Output the (X, Y) coordinate of the center of the cell containing the given text.  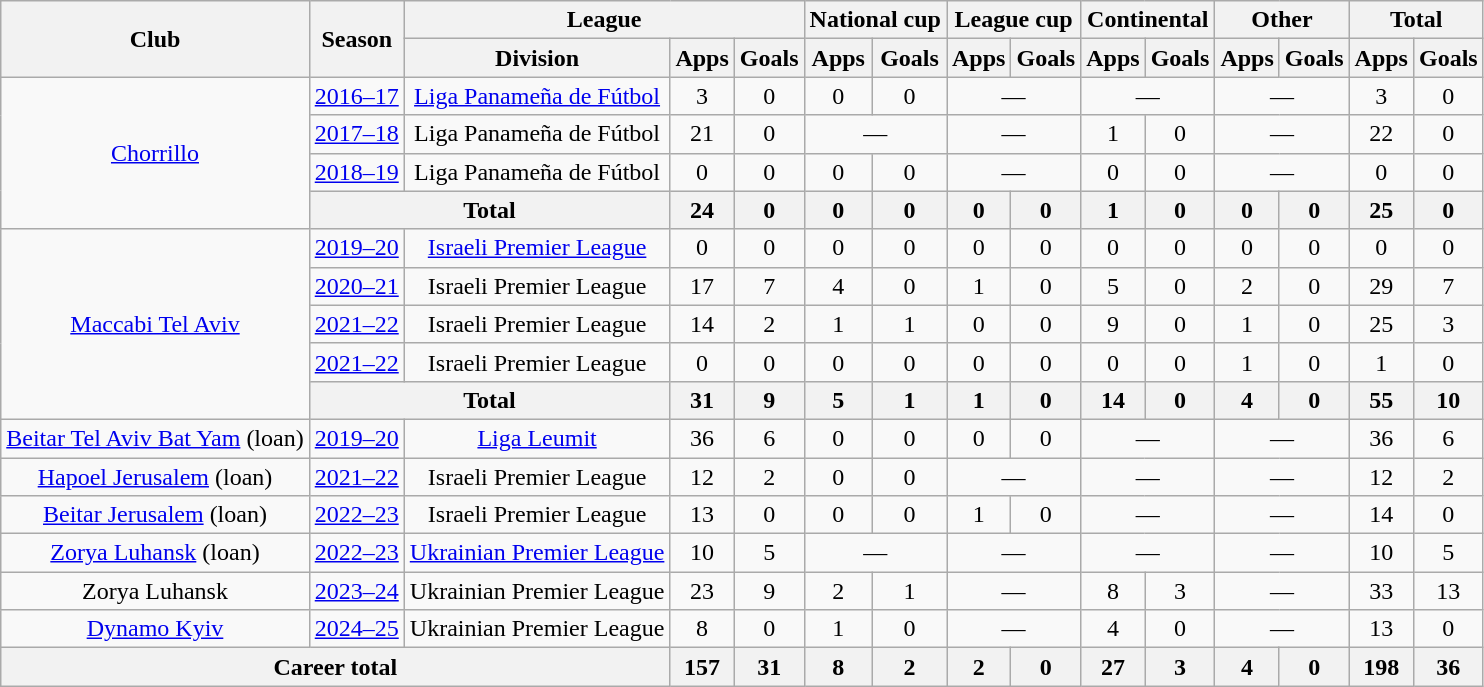
29 (1381, 286)
Club (155, 39)
League (604, 20)
27 (1113, 667)
23 (702, 591)
22 (1381, 134)
21 (702, 134)
Maccabi Tel Aviv (155, 324)
17 (702, 286)
33 (1381, 591)
55 (1381, 400)
Division (537, 58)
2020–21 (356, 286)
Zorya Luhansk (loan) (155, 553)
2016–17 (356, 96)
Chorrillo (155, 153)
League cup (1013, 20)
Other (1282, 20)
2018–19 (356, 172)
Beitar Tel Aviv Bat Yam (loan) (155, 438)
198 (1381, 667)
Zorya Luhansk (155, 591)
Liga Leumit (537, 438)
Hapoel Jerusalem (loan) (155, 477)
National cup (875, 20)
Career total (336, 667)
2024–25 (356, 629)
Beitar Jerusalem (loan) (155, 515)
Dynamo Kyiv (155, 629)
Continental (1148, 20)
157 (702, 667)
24 (702, 210)
2017–18 (356, 134)
2023–24 (356, 591)
Season (356, 39)
